Scan for the cell matching the given text and deliver its [x, y] coordinate at center. 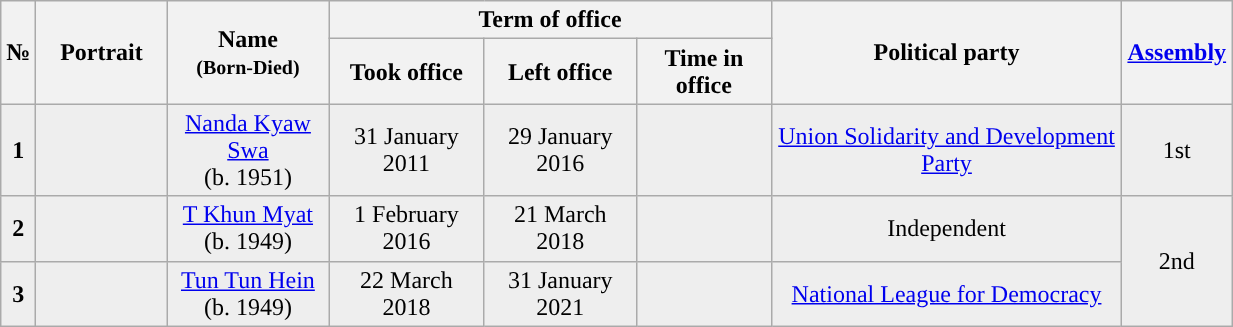
Portrait [102, 52]
2nd [1177, 261]
3 [18, 294]
Independent [946, 228]
1 February 2016 [406, 228]
Union Solidarity and Development Party [946, 150]
Name(Born-Died) [248, 52]
22 March 2018 [406, 294]
2 [18, 228]
Time in office [704, 72]
Took office [406, 72]
29 January 2016 [560, 150]
Assembly [1177, 52]
Nanda Kyaw Swa (b. 1951) [248, 150]
1st [1177, 150]
Left office [560, 72]
21 March 2018 [560, 228]
National League for Democracy [946, 294]
№ [18, 52]
31 January 2021 [560, 294]
Tun Tun Hein (b. 1949) [248, 294]
31 January 2011 [406, 150]
Term of office [550, 20]
1 [18, 150]
T Khun Myat (b. 1949) [248, 228]
Political party [946, 52]
